From the cell containing the given text, extract its center point as [x, y] coordinate. 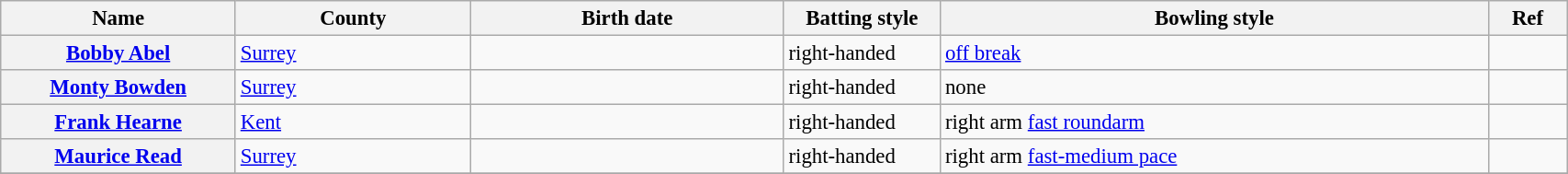
Batting style [862, 18]
Ref [1527, 18]
Birth date [626, 18]
none [1214, 87]
Maurice Read [118, 157]
Bowling style [1214, 18]
off break [1214, 53]
County [353, 18]
Frank Hearne [118, 122]
Kent [353, 122]
right arm fast-medium pace [1214, 157]
right arm fast roundarm [1214, 122]
Monty Bowden [118, 87]
Bobby Abel [118, 53]
Name [118, 18]
